Search for the cell housing the specified text and yield its (X, Y) center coordinate. 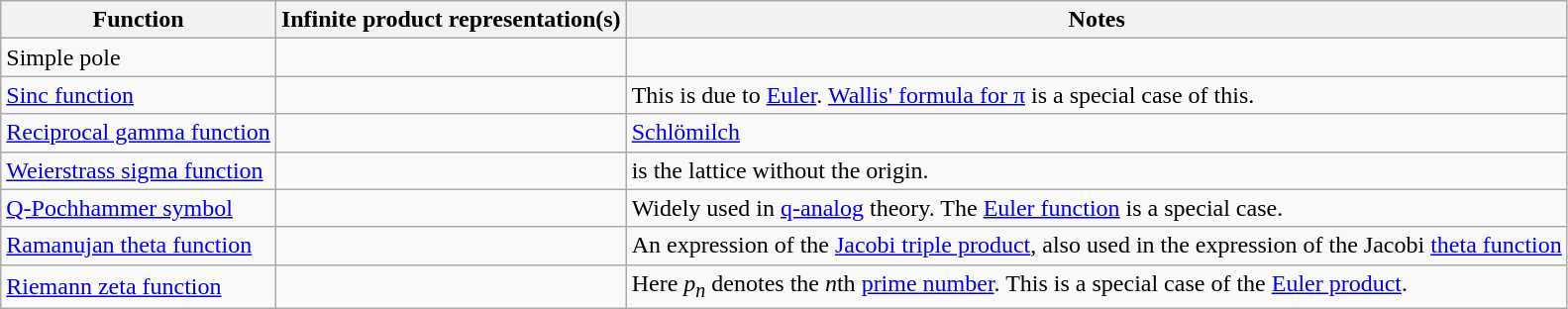
This is due to Euler. Wallis' formula for π is a special case of this. (1097, 95)
Infinite product representation(s) (451, 20)
Reciprocal gamma function (139, 133)
An expression of the Jacobi triple product, also used in the expression of the Jacobi theta function (1097, 246)
Schlömilch (1097, 133)
Riemann zeta function (139, 286)
is the lattice without the origin. (1097, 170)
Weierstrass sigma function (139, 170)
Q-Pochhammer symbol (139, 208)
Ramanujan theta function (139, 246)
Simple pole (139, 57)
Notes (1097, 20)
Here pn denotes the nth prime number. This is a special case of the Euler product. (1097, 286)
Function (139, 20)
Widely used in q-analog theory. The Euler function is a special case. (1097, 208)
Sinc function (139, 95)
